For the text-containing cell, return its midpoint in [x, y] coordinate format. 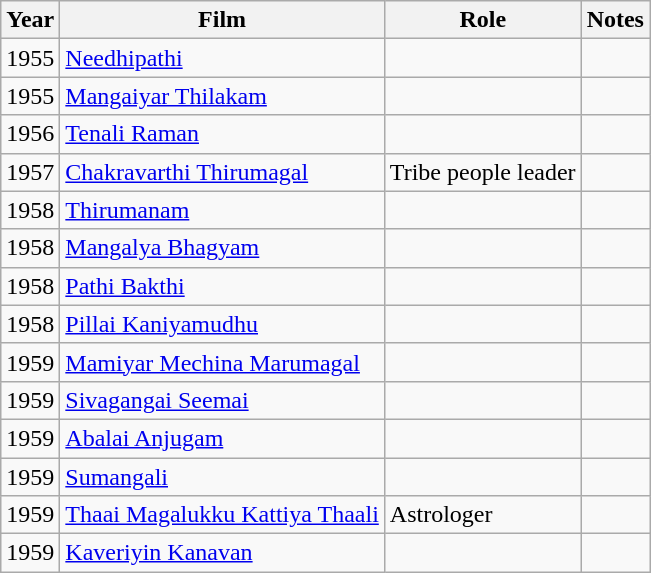
Year [30, 20]
Notes [615, 20]
Abalai Anjugam [222, 438]
Thaai Magalukku Kattiya Thaali [222, 515]
Sivagangai Seemai [222, 400]
Mangalya Bhagyam [222, 248]
Film [222, 20]
Pathi Bakthi [222, 286]
Thirumanam [222, 210]
Role [482, 20]
Pillai Kaniyamudhu [222, 324]
Chakravarthi Thirumagal [222, 172]
Mamiyar Mechina Marumagal [222, 362]
Astrologer [482, 515]
Needhipathi [222, 58]
1956 [30, 134]
Tenali Raman [222, 134]
Kaveriyin Kanavan [222, 553]
1957 [30, 172]
Sumangali [222, 477]
Tribe people leader [482, 172]
Mangaiyar Thilakam [222, 96]
